Scan for the cell matching the given text and deliver its [X, Y] coordinate at center. 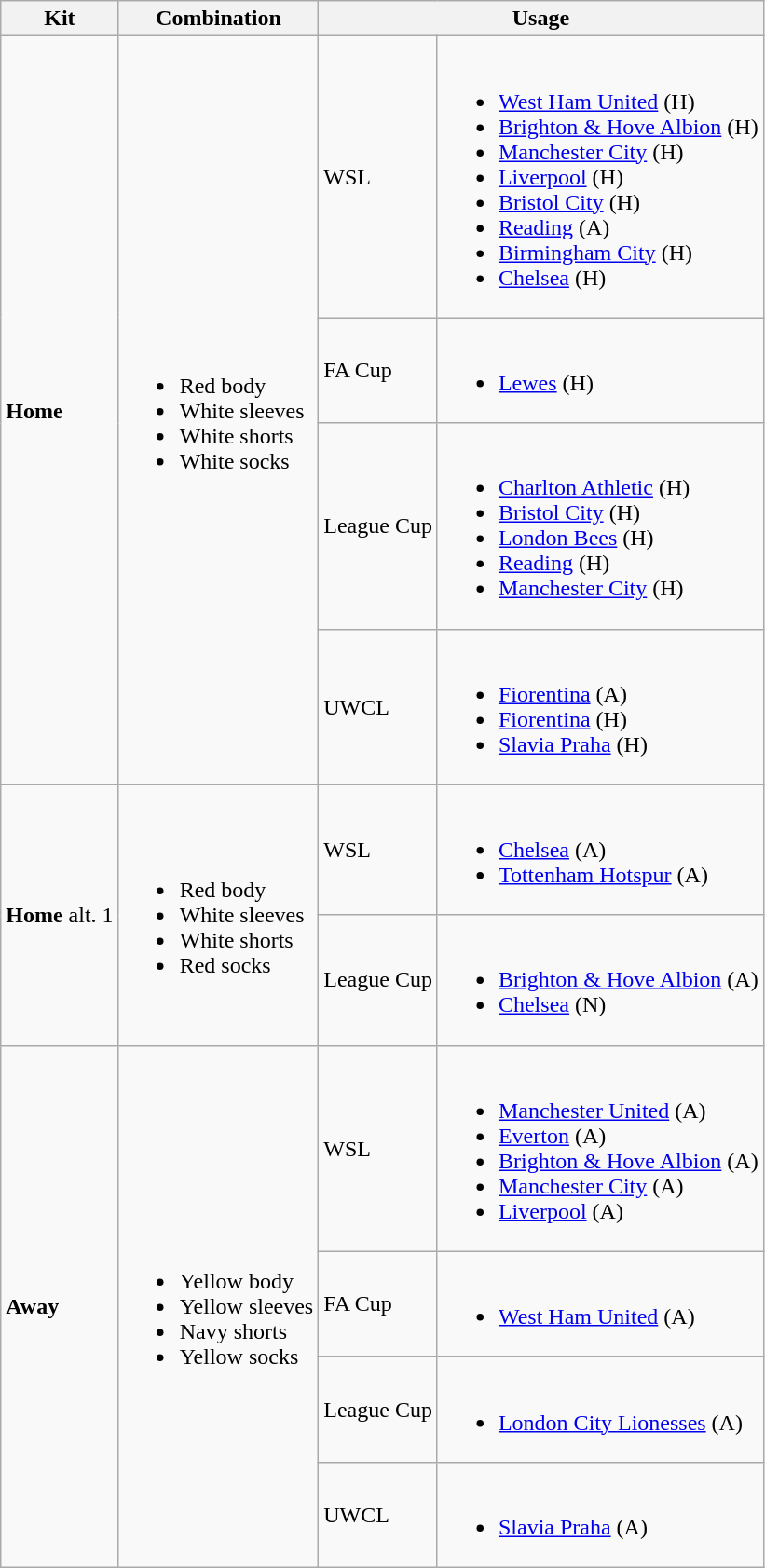
Lewes (H) [600, 371]
Usage [540, 19]
Red bodyWhite sleevesWhite shortsWhite socks [218, 410]
West Ham United (A) [600, 1304]
West Ham United (H)Brighton & Hove Albion (H)Manchester City (H)Liverpool (H)Bristol City (H)Reading (A)Birmingham City (H)Chelsea (H) [600, 177]
Charlton Athletic (H)Bristol City (H)London Bees (H)Reading (H)Manchester City (H) [600, 525]
Home [60, 410]
Home alt. 1 [60, 915]
Red bodyWhite sleevesWhite shortsRed socks [218, 915]
Combination [218, 19]
Kit [60, 19]
Manchester United (A)Everton (A)Brighton & Hove Albion (A)Manchester City (A)Liverpool (A) [600, 1148]
Chelsea (A)Tottenham Hotspur (A) [600, 850]
Fiorentina (A)Fiorentina (H)Slavia Praha (H) [600, 706]
Brighton & Hove Albion (A)Chelsea (N) [600, 980]
Away [60, 1306]
London City Lionesses (A) [600, 1409]
Yellow bodyYellow sleevesNavy shortsYellow socks [218, 1306]
Slavia Praha (A) [600, 1515]
